Identify which cell holds the provided text, then report its [X, Y] central coordinate. 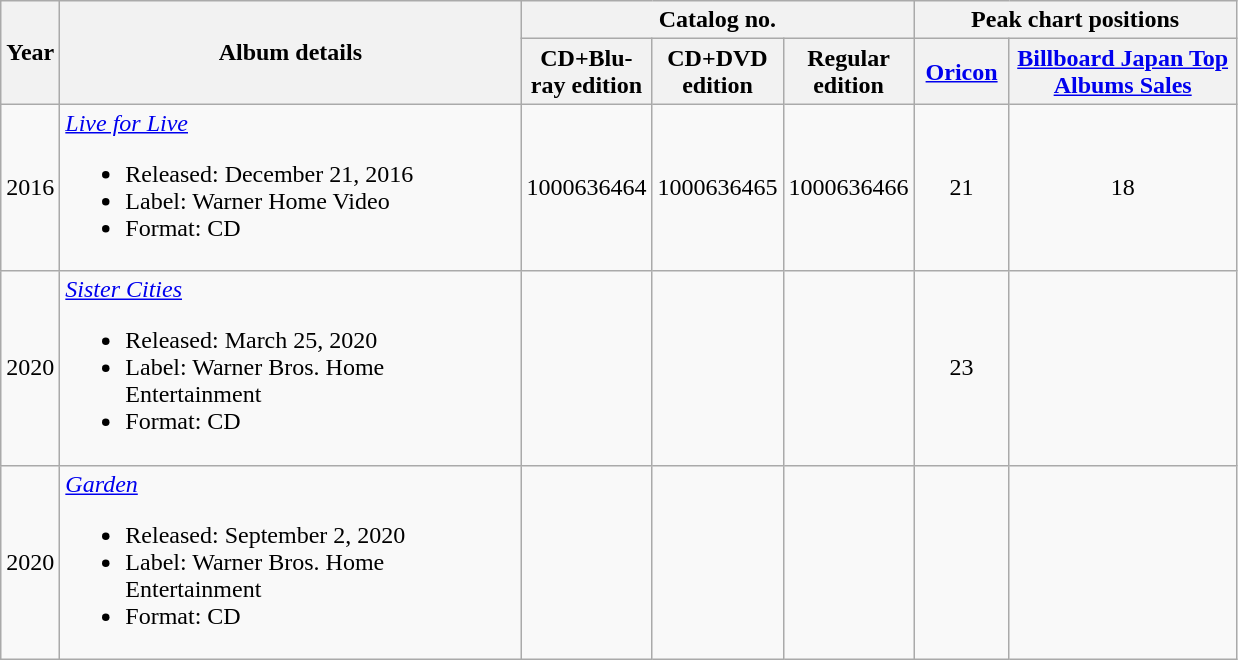
18 [1122, 188]
Album details [290, 52]
2016 [30, 188]
CD+Blu-ray edition [586, 72]
Year [30, 52]
Peak chart positions [1075, 20]
Regular edition [848, 72]
Oricon [962, 72]
Billboard Japan Top Albums Sales [1122, 72]
Catalog no. [718, 20]
Live for LiveReleased: December 21, 2016Label: Warner Home VideoFormat: CD [290, 188]
1000636466 [848, 188]
23 [962, 368]
21 [962, 188]
GardenReleased: September 2, 2020Label: Warner Bros. Home EntertainmentFormat: CD [290, 562]
1000636465 [718, 188]
CD+DVD edition [718, 72]
1000636464 [586, 188]
Sister CitiesReleased: March 25, 2020Label: Warner Bros. Home EntertainmentFormat: CD [290, 368]
